For the text-containing cell, return its midpoint in [x, y] coordinate format. 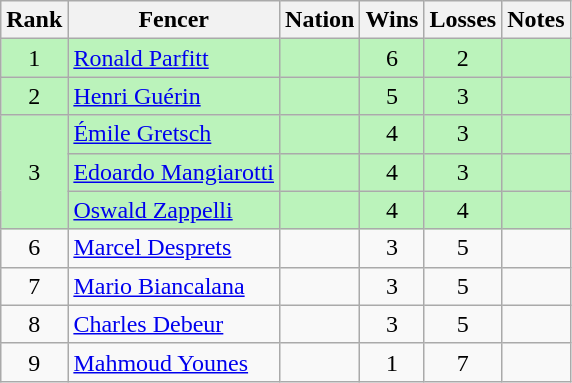
Ronald Parfitt [174, 58]
Fencer [174, 20]
Notes [536, 20]
Edoardo Mangiarotti [174, 172]
Wins [392, 20]
Oswald Zappelli [174, 210]
Nation [320, 20]
Mahmoud Younes [174, 362]
8 [34, 324]
Mario Biancalana [174, 286]
Charles Debeur [174, 324]
Émile Gretsch [174, 134]
Rank [34, 20]
Losses [463, 20]
Henri Guérin [174, 96]
Marcel Desprets [174, 248]
9 [34, 362]
